Identify which cell holds the provided text, then report its [x, y] central coordinate. 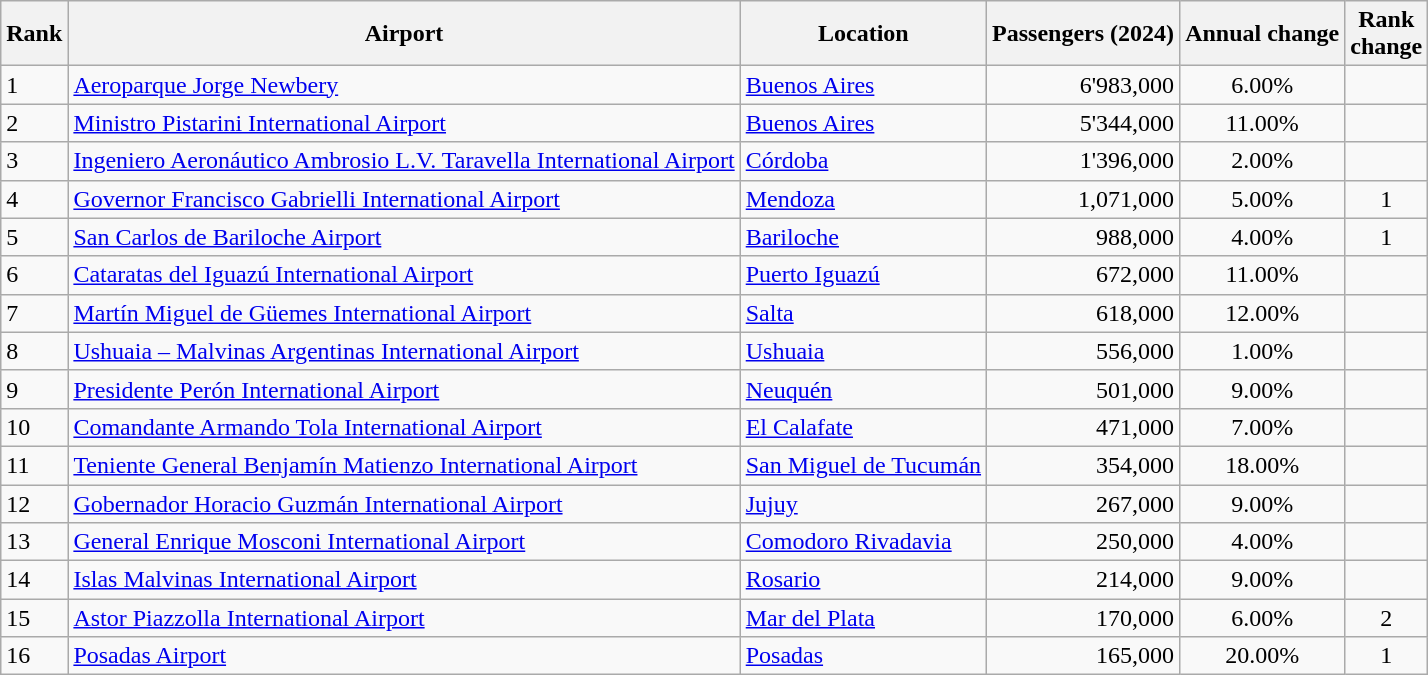
Location [863, 34]
Ingeniero Aeronáutico Ambrosio L.V. Taravella International Airport [404, 161]
2.00% [1262, 161]
1,071,000 [1084, 199]
Presidente Perón International Airport [404, 389]
7 [34, 313]
10 [34, 427]
4 [34, 199]
Bariloche [863, 237]
12 [34, 503]
Rosario [863, 580]
Ushuaia – Malvinas Argentinas International Airport [404, 351]
214,000 [1084, 580]
267,000 [1084, 503]
General Enrique Mosconi International Airport [404, 542]
5.00% [1262, 199]
15 [34, 618]
14 [34, 580]
13 [34, 542]
3 [34, 161]
Aeroparque Jorge Newbery [404, 85]
6 [34, 275]
Teniente General Benjamín Matienzo International Airport [404, 465]
988,000 [1084, 237]
Córdoba [863, 161]
5'344,000 [1084, 123]
250,000 [1084, 542]
12.00% [1262, 313]
165,000 [1084, 656]
El Calafate [863, 427]
618,000 [1084, 313]
Governor Francisco Gabrielli International Airport [404, 199]
Annual change [1262, 34]
San Miguel de Tucumán [863, 465]
Rankchange [1386, 34]
170,000 [1084, 618]
Comandante Armando Tola International Airport [404, 427]
Astor Piazzolla International Airport [404, 618]
354,000 [1084, 465]
Gobernador Horacio Guzmán International Airport [404, 503]
Puerto Iguazú [863, 275]
7.00% [1262, 427]
San Carlos de Bariloche Airport [404, 237]
1.00% [1262, 351]
Rank [34, 34]
Mendoza [863, 199]
556,000 [1084, 351]
Martín Miguel de Güemes International Airport [404, 313]
20.00% [1262, 656]
501,000 [1084, 389]
Comodoro Rivadavia [863, 542]
Ushuaia [863, 351]
672,000 [1084, 275]
Posadas [863, 656]
Salta [863, 313]
5 [34, 237]
11 [34, 465]
Mar del Plata [863, 618]
471,000 [1084, 427]
Islas Malvinas International Airport [404, 580]
9 [34, 389]
1'396,000 [1084, 161]
Ministro Pistarini International Airport [404, 123]
Passengers (2024) [1084, 34]
Airport [404, 34]
6'983,000 [1084, 85]
Neuquén [863, 389]
18.00% [1262, 465]
16 [34, 656]
Posadas Airport [404, 656]
Cataratas del Iguazú International Airport [404, 275]
8 [34, 351]
Jujuy [863, 503]
